Return [x, y] of the center of cell containing provided text 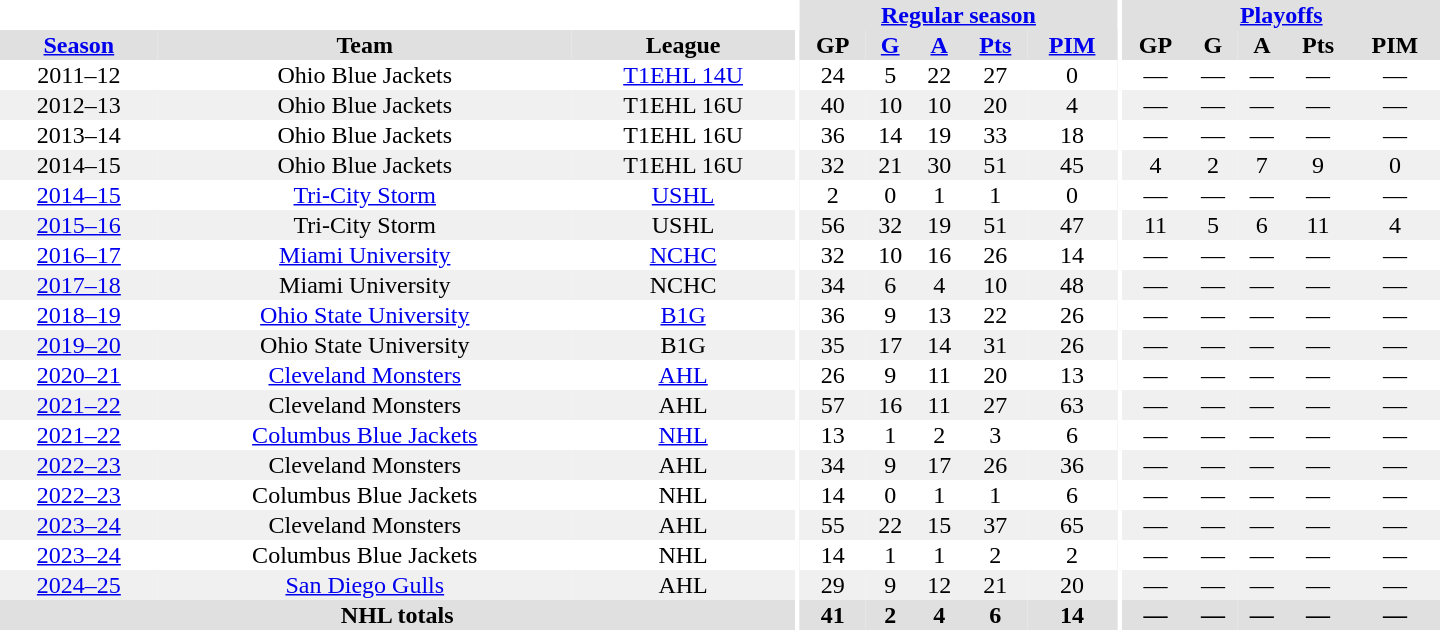
2019–20 [79, 345]
2017–18 [79, 285]
2020–21 [79, 375]
18 [1072, 135]
31 [996, 345]
63 [1072, 405]
56 [833, 225]
47 [1072, 225]
Regular season [958, 15]
30 [940, 165]
2024–25 [79, 585]
2012–13 [79, 105]
2011–12 [79, 75]
2016–17 [79, 255]
40 [833, 105]
Playoffs [1282, 15]
2013–14 [79, 135]
San Diego Gulls [365, 585]
NHL totals [397, 615]
24 [833, 75]
35 [833, 345]
Team [365, 45]
2018–19 [79, 315]
2015–16 [79, 225]
48 [1072, 285]
29 [833, 585]
15 [940, 525]
55 [833, 525]
45 [1072, 165]
12 [940, 585]
57 [833, 405]
League [684, 45]
41 [833, 615]
65 [1072, 525]
37 [996, 525]
Season [79, 45]
T1EHL 14U [684, 75]
33 [996, 135]
3 [996, 435]
7 [1262, 165]
